Search for the cell housing the specified text and yield its [x, y] center coordinate. 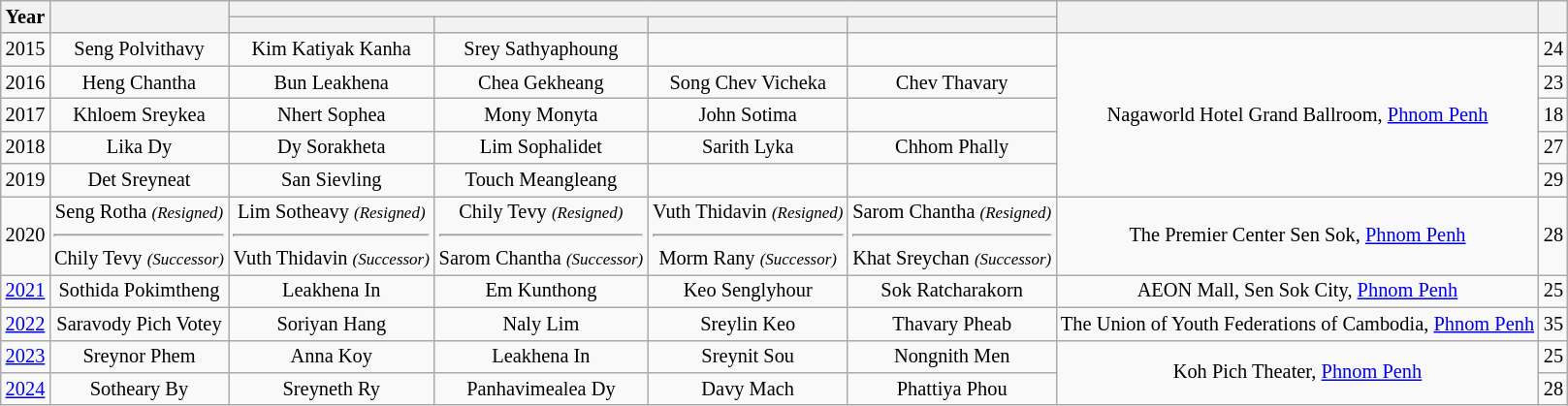
Anna Koy [332, 357]
Phattiya Phou [952, 389]
Mony Monyta [541, 114]
2023 [25, 357]
2020 [25, 234]
Chea Gekheang [541, 82]
Nhert Sophea [332, 114]
Chhom Phally [952, 147]
Soriyan Hang [332, 324]
23 [1553, 82]
Sothida Pokimtheng [140, 291]
Saravody Pich Votey [140, 324]
Song Chev Vicheka [748, 82]
Sreynor Phem [140, 357]
Nagaworld Hotel Grand Ballroom, Phnom Penh [1297, 114]
Sotheary By [140, 389]
Heng Chantha [140, 82]
Sreynit Sou [748, 357]
Dy Sorakheta [332, 147]
2018 [25, 147]
2022 [25, 324]
Sok Ratcharakorn [952, 291]
Bun Leakhena [332, 82]
Touch Meangleang [541, 180]
Lim Sophalidet [541, 147]
Seng Rotha (Resigned) Chily Tevy (Successor) [140, 234]
2015 [25, 49]
Koh Pich Theater, Phnom Penh [1297, 372]
24 [1553, 49]
The Union of Youth Federations of Cambodia, Phnom Penh [1297, 324]
29 [1553, 180]
27 [1553, 147]
Panhavimealea Dy [541, 389]
John Sotima [748, 114]
Srey Sathyaphoung [541, 49]
Em Kunthong [541, 291]
2021 [25, 291]
Det Sreyneat [140, 180]
Lim Sotheavy (Resigned) Vuth Thidavin (Successor) [332, 234]
San Sievling [332, 180]
Kim Katiyak Kanha [332, 49]
Sreyneth Ry [332, 389]
Nongnith Men [952, 357]
Sarom Chantha (Resigned) Khat Sreychan (Successor) [952, 234]
2024 [25, 389]
2017 [25, 114]
Keo Senglyhour [748, 291]
Lika Dy [140, 147]
Naly Lim [541, 324]
2019 [25, 180]
Khloem Sreykea [140, 114]
The Premier Center Sen Sok, Phnom Penh [1297, 234]
2016 [25, 82]
AEON Mall, Sen Sok City, Phnom Penh [1297, 291]
Sreylin Keo [748, 324]
18 [1553, 114]
35 [1553, 324]
Sarith Lyka [748, 147]
Seng Polvithavy [140, 49]
Year [25, 16]
Chev Thavary [952, 82]
Chily Tevy (Resigned) Sarom Chantha (Successor) [541, 234]
Vuth Thidavin (Resigned) Morm Rany (Successor) [748, 234]
Davy Mach [748, 389]
Thavary Pheab [952, 324]
